Output the [X, Y] coordinate of the center of the cell containing the given text.  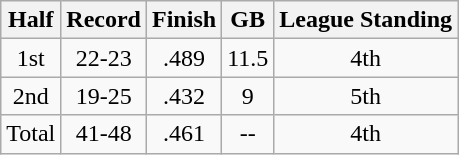
Total [31, 134]
Finish [184, 20]
Half [31, 20]
9 [248, 96]
.461 [184, 134]
-- [248, 134]
Record [104, 20]
.489 [184, 58]
22-23 [104, 58]
.432 [184, 96]
League Standing [366, 20]
5th [366, 96]
2nd [31, 96]
11.5 [248, 58]
1st [31, 58]
GB [248, 20]
41-48 [104, 134]
19-25 [104, 96]
